For the text-containing cell, return its midpoint in (X, Y) coordinate format. 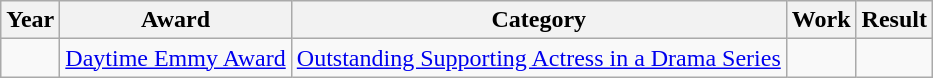
Work (821, 20)
Year (30, 20)
Result (894, 20)
Outstanding Supporting Actress in a Drama Series (538, 58)
Award (176, 20)
Daytime Emmy Award (176, 58)
Category (538, 20)
